Provide the (X, Y) coordinate of the cell's center where the given text is located.  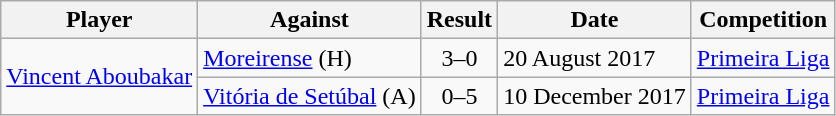
Player (100, 20)
Moreirense (H) (310, 58)
Against (310, 20)
10 December 2017 (595, 96)
Date (595, 20)
Result (459, 20)
20 August 2017 (595, 58)
3–0 (459, 58)
0–5 (459, 96)
Competition (763, 20)
Vitória de Setúbal (A) (310, 96)
Vincent Aboubakar (100, 77)
